Identify which cell holds the provided text, then report its (X, Y) central coordinate. 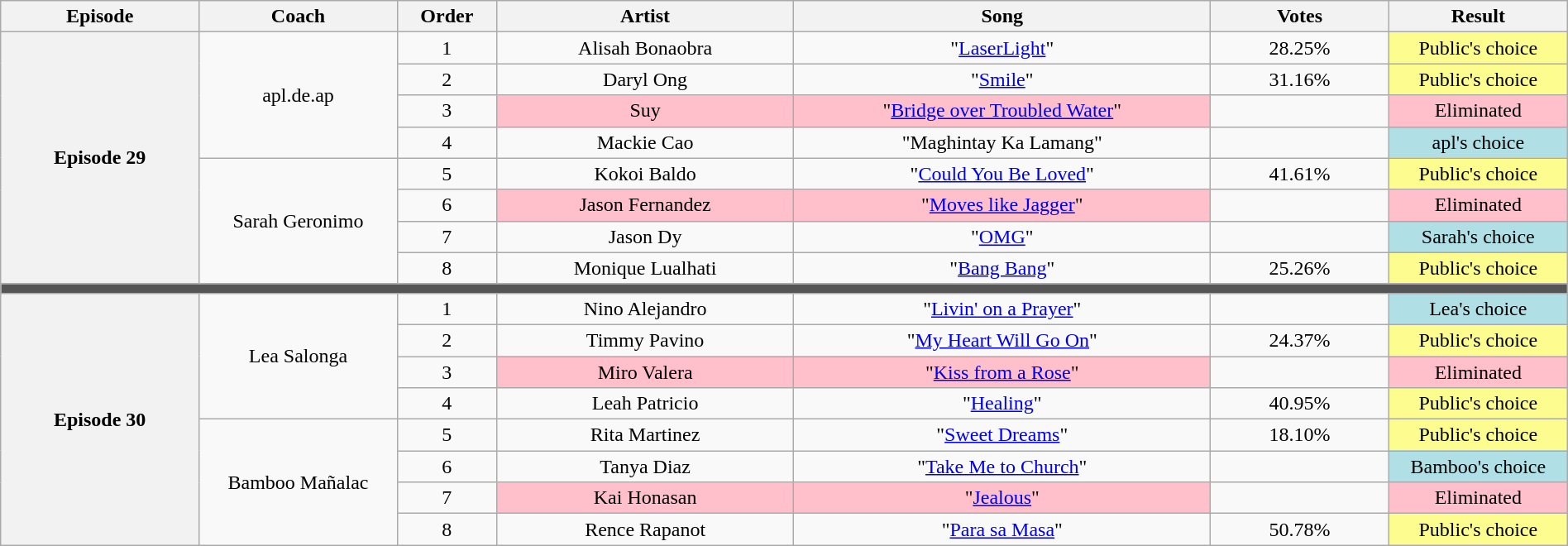
"Jealous" (1002, 498)
Leah Patricio (645, 404)
Tanya Diaz (645, 467)
28.25% (1300, 48)
"Kiss from a Rose" (1002, 371)
24.37% (1300, 340)
Sarah's choice (1478, 237)
Episode 29 (100, 158)
Episode 30 (100, 419)
Lea's choice (1478, 309)
"OMG" (1002, 237)
41.61% (1300, 174)
"Maghintay Ka Lamang" (1002, 142)
apl's choice (1478, 142)
Suy (645, 111)
Song (1002, 17)
Nino Alejandro (645, 309)
apl.de.ap (299, 95)
Jason Dy (645, 237)
50.78% (1300, 529)
"Take Me to Church" (1002, 467)
Monique Lualhati (645, 268)
Timmy Pavino (645, 340)
Result (1478, 17)
Kai Honasan (645, 498)
"Smile" (1002, 79)
"Could You Be Loved" (1002, 174)
Rence Rapanot (645, 529)
"Bridge over Troubled Water" (1002, 111)
"My Heart Will Go On" (1002, 340)
"Healing" (1002, 404)
Coach (299, 17)
Jason Fernandez (645, 205)
Bamboo Mañalac (299, 482)
31.16% (1300, 79)
"Moves like Jagger" (1002, 205)
40.95% (1300, 404)
Alisah Bonaobra (645, 48)
Miro Valera (645, 371)
"Livin' on a Prayer" (1002, 309)
"Sweet Dreams" (1002, 435)
"Bang Bang" (1002, 268)
Rita Martinez (645, 435)
18.10% (1300, 435)
Kokoi Baldo (645, 174)
Lea Salonga (299, 356)
Artist (645, 17)
Bamboo's choice (1478, 467)
Votes (1300, 17)
Mackie Cao (645, 142)
Order (447, 17)
Sarah Geronimo (299, 221)
25.26% (1300, 268)
Episode (100, 17)
"LaserLight" (1002, 48)
Daryl Ong (645, 79)
"Para sa Masa" (1002, 529)
